Return the [X, Y] coordinate for the center point of the cell that contains the specified text.  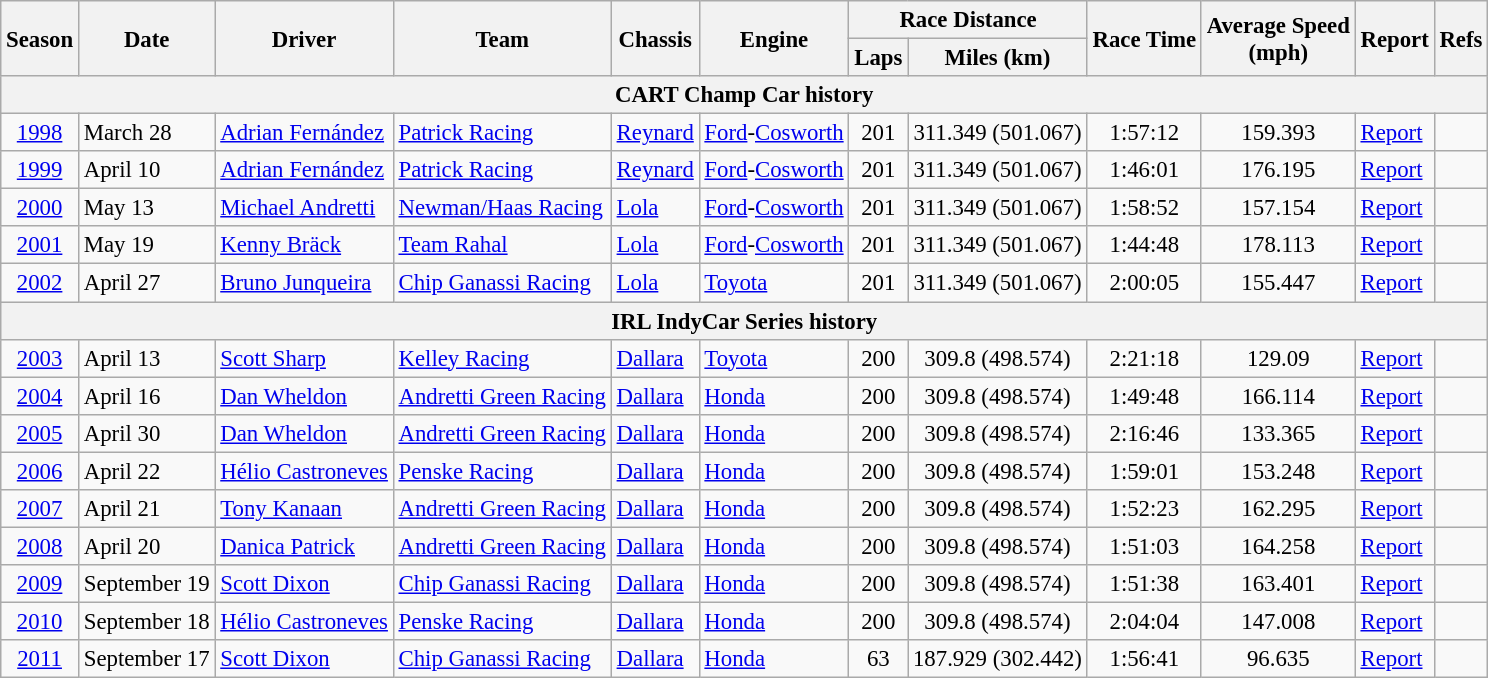
1:56:41 [1144, 659]
147.008 [1278, 621]
2:04:04 [1144, 621]
1:51:03 [1144, 546]
2002 [40, 283]
Race Distance [968, 20]
2004 [40, 396]
2011 [40, 659]
1:57:12 [1144, 133]
Race Time [1144, 38]
Laps [878, 58]
April 20 [146, 546]
Tony Kanaan [304, 509]
163.401 [1278, 584]
Driver [304, 38]
May 13 [146, 208]
September 17 [146, 659]
63 [878, 659]
1999 [40, 170]
1:51:38 [1144, 584]
Michael Andretti [304, 208]
157.154 [1278, 208]
Chassis [655, 38]
166.114 [1278, 396]
April 22 [146, 471]
Engine [774, 38]
176.195 [1278, 170]
April 27 [146, 283]
Average Speed(mph) [1278, 38]
1998 [40, 133]
March 28 [146, 133]
Team Rahal [502, 245]
2003 [40, 358]
1:49:48 [1144, 396]
IRL IndyCar Series history [744, 321]
155.447 [1278, 283]
178.113 [1278, 245]
2008 [40, 546]
Refs [1461, 38]
2000 [40, 208]
1:46:01 [1144, 170]
2006 [40, 471]
2007 [40, 509]
April 10 [146, 170]
1:59:01 [1144, 471]
1:52:23 [1144, 509]
2010 [40, 621]
187.929 (302.442) [998, 659]
1:44:48 [1144, 245]
159.393 [1278, 133]
Miles (km) [998, 58]
April 13 [146, 358]
September 18 [146, 621]
2:00:05 [1144, 283]
April 16 [146, 396]
2:21:18 [1144, 358]
129.09 [1278, 358]
Bruno Junqueira [304, 283]
164.258 [1278, 546]
CART Champ Car history [744, 95]
Danica Patrick [304, 546]
1:58:52 [1144, 208]
2:16:46 [1144, 433]
162.295 [1278, 509]
May 19 [146, 245]
2001 [40, 245]
Kenny Bräck [304, 245]
2009 [40, 584]
133.365 [1278, 433]
Date [146, 38]
153.248 [1278, 471]
April 21 [146, 509]
April 30 [146, 433]
Newman/Haas Racing [502, 208]
Scott Sharp [304, 358]
Season [40, 38]
September 19 [146, 584]
2005 [40, 433]
96.635 [1278, 659]
Kelley Racing [502, 358]
Team [502, 38]
